Output the (X, Y) coordinate of the center of the cell containing the given text.  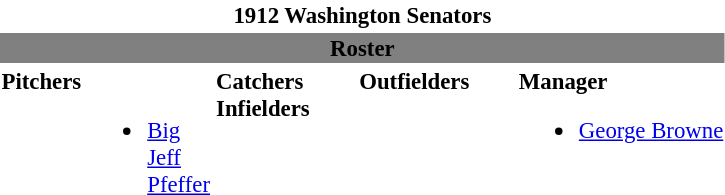
Roster (362, 48)
1912 Washington Senators (362, 15)
